From the cell containing the given text, extract its center point as [X, Y] coordinate. 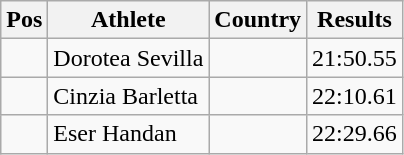
Athlete [128, 20]
Pos [24, 20]
Results [355, 20]
Country [258, 20]
22:10.61 [355, 96]
22:29.66 [355, 134]
Cinzia Barletta [128, 96]
21:50.55 [355, 58]
Eser Handan [128, 134]
Dorotea Sevilla [128, 58]
